Search for the cell housing the specified text and yield its (x, y) center coordinate. 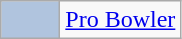
Pro Bowler (120, 20)
